Search for the cell housing the specified text and yield its (X, Y) center coordinate. 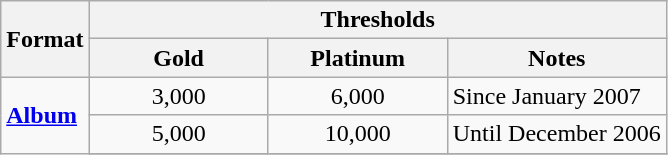
Since January 2007 (556, 96)
Platinum (358, 58)
6,000 (358, 96)
Thresholds (378, 20)
5,000 (178, 134)
Gold (178, 58)
Until December 2006 (556, 134)
Album (45, 115)
10,000 (358, 134)
3,000 (178, 96)
Notes (556, 58)
Format (45, 39)
